Output the [x, y] coordinate of the center of the cell containing the given text.  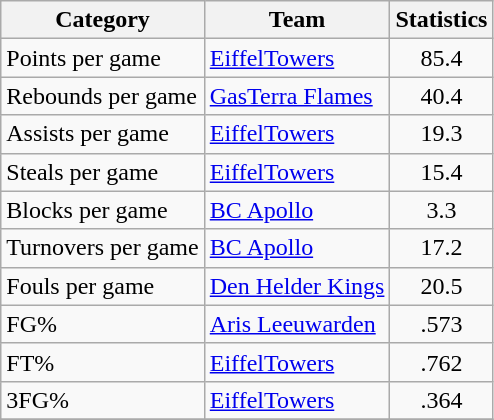
FT% [102, 362]
Fouls per game [102, 286]
40.4 [442, 96]
Aris Leeuwarden [297, 324]
3.3 [442, 210]
.364 [442, 400]
Category [102, 20]
Statistics [442, 20]
Steals per game [102, 172]
3FG% [102, 400]
19.3 [442, 134]
Blocks per game [102, 210]
Team [297, 20]
20.5 [442, 286]
85.4 [442, 58]
.762 [442, 362]
Rebounds per game [102, 96]
Points per game [102, 58]
Assists per game [102, 134]
GasTerra Flames [297, 96]
FG% [102, 324]
Den Helder Kings [297, 286]
15.4 [442, 172]
.573 [442, 324]
Turnovers per game [102, 248]
17.2 [442, 248]
